Return (x, y) of the center of cell containing provided text 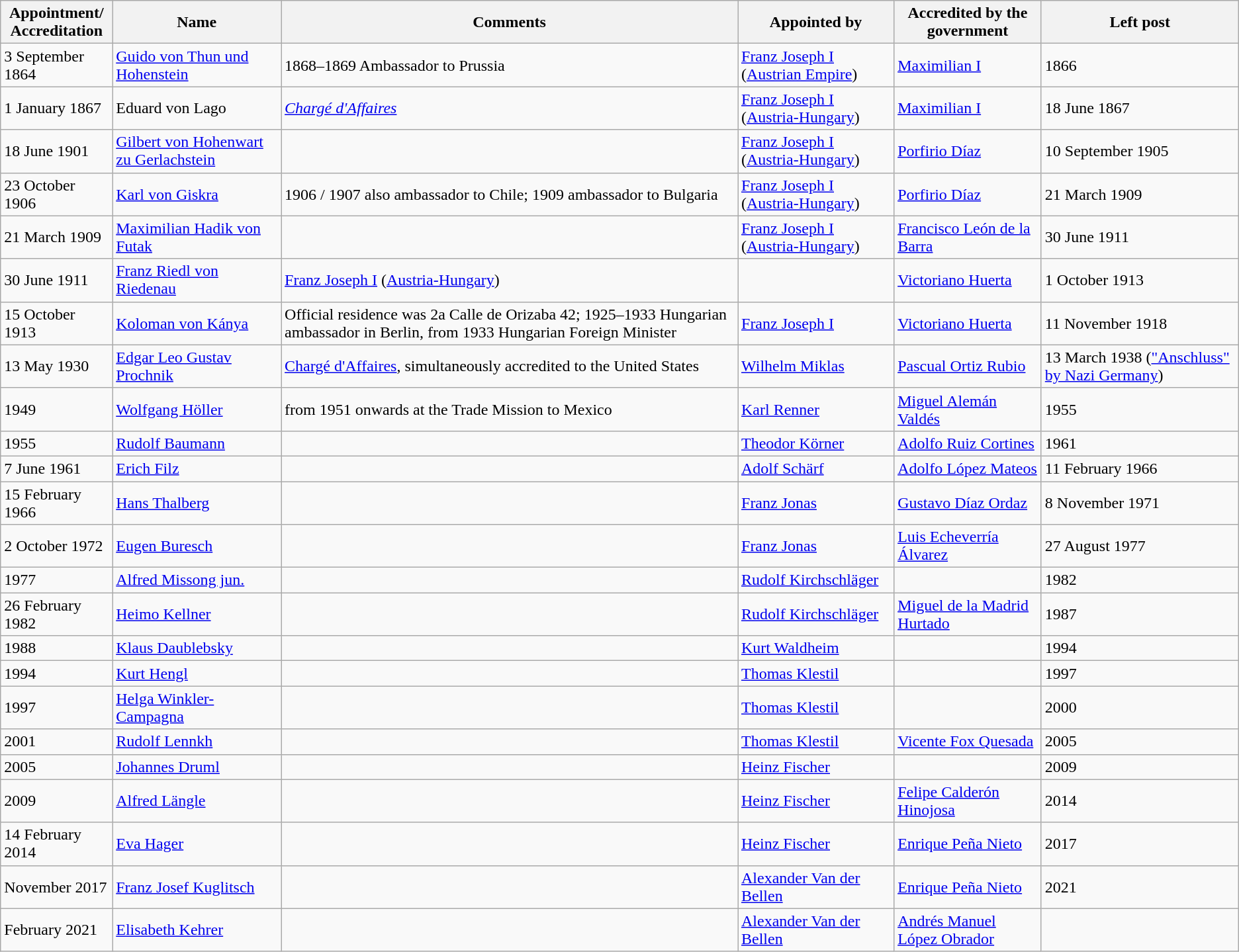
1868–1869 Ambassador to Prussia (510, 65)
2017 (1140, 844)
2 October 1972 (57, 546)
1 October 1913 (1140, 281)
Official residence was 2a Calle de Orizaba 42; 1925–1933 Hungarian ambassador in Berlin, from 1933 Hungarian Foreign Minister (510, 323)
14 February 2014 (57, 844)
1 January 1867 (57, 108)
Heimo Kellner (197, 614)
15 February 1966 (57, 503)
from 1951 onwards at the Trade Mission to Mexico (510, 409)
February 2021 (57, 930)
Left post (1140, 22)
Franz Riedl von Riedenau (197, 281)
Appointed by (815, 22)
Franz Josef Kuglitsch (197, 887)
Franz Joseph I (Austrian Empire) (815, 65)
23 October 1906 (57, 195)
2021 (1140, 887)
Miguel de la Madrid Hurtado (968, 614)
Rudolf Baumann (197, 443)
1988 (57, 648)
1987 (1140, 614)
Erich Filz (197, 468)
26 February 1982 (57, 614)
Felipe Calderón Hinojosa (968, 801)
3 September 1864 (57, 65)
Maximilian Hadik von Futak (197, 237)
Wolfgang Höller (197, 409)
Chargé d'Affaires, simultaneously accredited to the United States (510, 367)
Chargé d'Affaires (510, 108)
13 March 1938 ("Anschluss" by Nazi Germany) (1140, 367)
Luis Echeverría Álvarez (968, 546)
Johannes Druml (197, 767)
Appointment/Accreditation (57, 22)
11 November 1918 (1140, 323)
Hans Thalberg (197, 503)
Koloman von Kánya (197, 323)
Guido von Thun und Hohenstein (197, 65)
Kurt Waldheim (815, 648)
Helga Winkler-Campagna (197, 708)
Wilhelm Miklas (815, 367)
13 May 1930 (57, 367)
Edgar Leo Gustav Prochnik (197, 367)
1982 (1140, 580)
Alfred Längle (197, 801)
Eugen Buresch (197, 546)
Adolf Schärf (815, 468)
Rudolf Lennkh (197, 742)
Klaus Daublebsky (197, 648)
Alfred Missong jun. (197, 580)
Accredited by the government (968, 22)
1977 (57, 580)
Comments (510, 22)
Karl Renner (815, 409)
Eduard von Lago (197, 108)
18 June 1901 (57, 151)
1906 / 1907 also ambassador to Chile; 1909 ambassador to Bulgaria (510, 195)
27 August 1977 (1140, 546)
Franz Joseph I (815, 323)
11 February 1966 (1140, 468)
Gilbert von Hohenwart zu Gerlachstein (197, 151)
1866 (1140, 65)
Eva Hager (197, 844)
Name (197, 22)
8 November 1971 (1140, 503)
1961 (1140, 443)
Andrés Manuel López Obrador (968, 930)
Adolfo Ruiz Cortines (968, 443)
10 September 1905 (1140, 151)
2001 (57, 742)
1949 (57, 409)
7 June 1961 (57, 468)
2014 (1140, 801)
November 2017 (57, 887)
Adolfo López Mateos (968, 468)
2000 (1140, 708)
Francisco León de la Barra (968, 237)
Elisabeth Kehrer (197, 930)
Vicente Fox Quesada (968, 742)
Kurt Hengl (197, 673)
Pascual Ortiz Rubio (968, 367)
Theodor Körner (815, 443)
Miguel Alemán Valdés (968, 409)
18 June 1867 (1140, 108)
Gustavo Díaz Ordaz (968, 503)
15 October 1913 (57, 323)
Karl von Giskra (197, 195)
